Locate the cell with the specified text and output its (x, y) center coordinate. 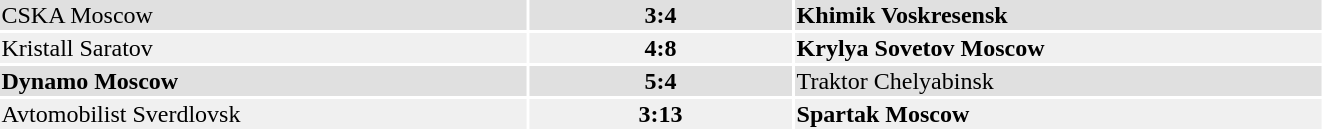
CSKA Moscow (263, 15)
Khimik Voskresensk (1058, 15)
Krylya Sovetov Moscow (1058, 48)
Kristall Saratov (263, 48)
4:8 (660, 48)
3:13 (660, 114)
Traktor Chelyabinsk (1058, 81)
Dynamo Moscow (263, 81)
Avtomobilist Sverdlovsk (263, 114)
3:4 (660, 15)
Spartak Moscow (1058, 114)
5:4 (660, 81)
